Identify which cell holds the provided text, then report its [x, y] central coordinate. 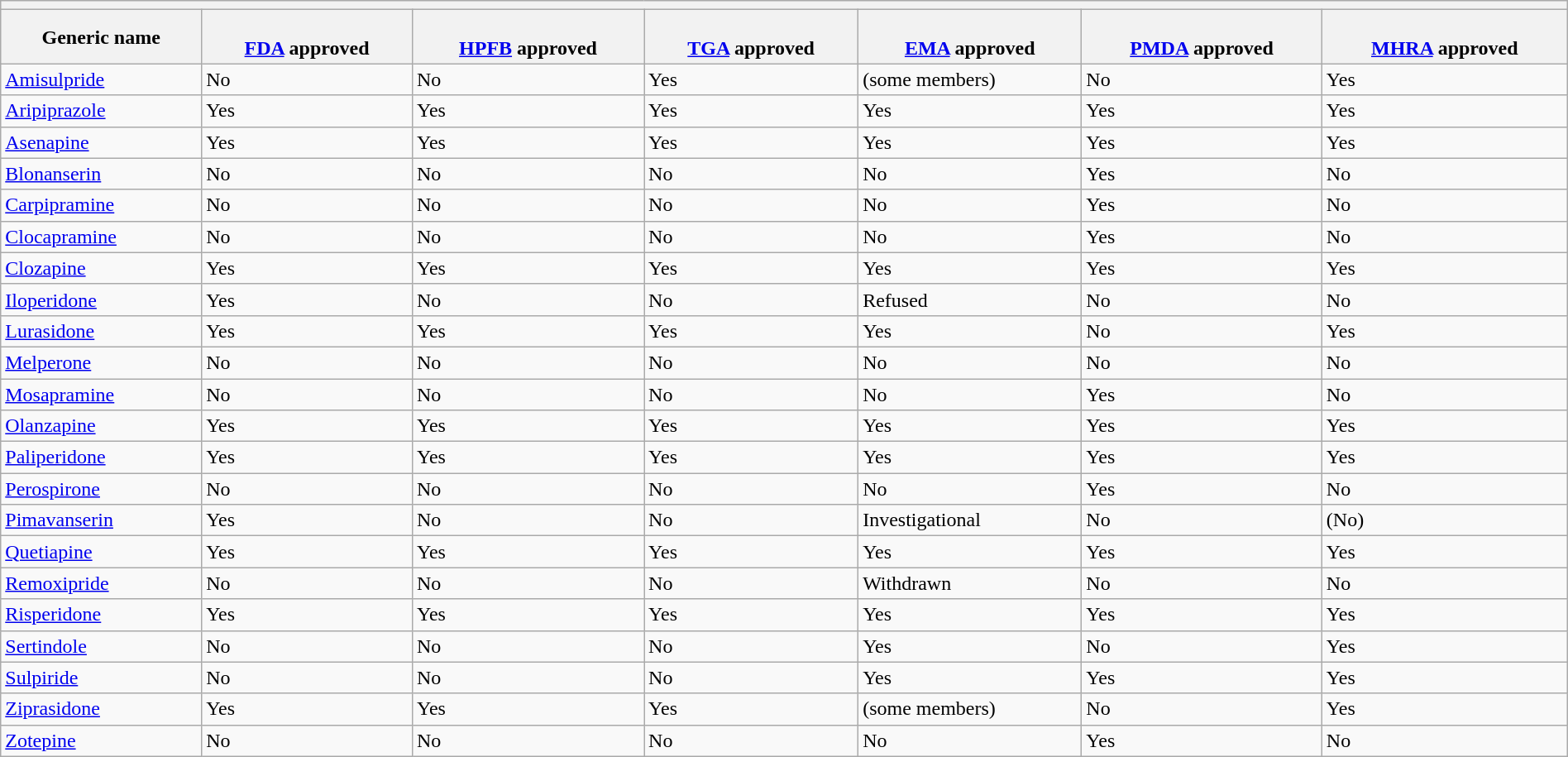
Melperone [101, 362]
Perospirone [101, 489]
Carpipramine [101, 205]
Sertindole [101, 646]
Iloperidone [101, 299]
Amisulpride [101, 79]
EMA approved [970, 36]
HPFB approved [528, 36]
MHRA approved [1444, 36]
Olanzapine [101, 426]
Refused [970, 299]
Risperidone [101, 615]
Aripiprazole [101, 111]
Ziprasidone [101, 709]
(No) [1444, 520]
Pimavanserin [101, 520]
Lurasidone [101, 331]
Paliperidone [101, 458]
Investigational [970, 520]
Blonanserin [101, 174]
Withdrawn [970, 583]
Sulpiride [101, 678]
Clocapramine [101, 237]
PMDA approved [1202, 36]
Quetiapine [101, 552]
Generic name [101, 36]
TGA approved [751, 36]
Remoxipride [101, 583]
Zotepine [101, 740]
Mosapramine [101, 395]
FDA approved [308, 36]
Asenapine [101, 142]
Clozapine [101, 268]
